Determine the (X, Y) coordinate at the center of the cell enclosing the given text.  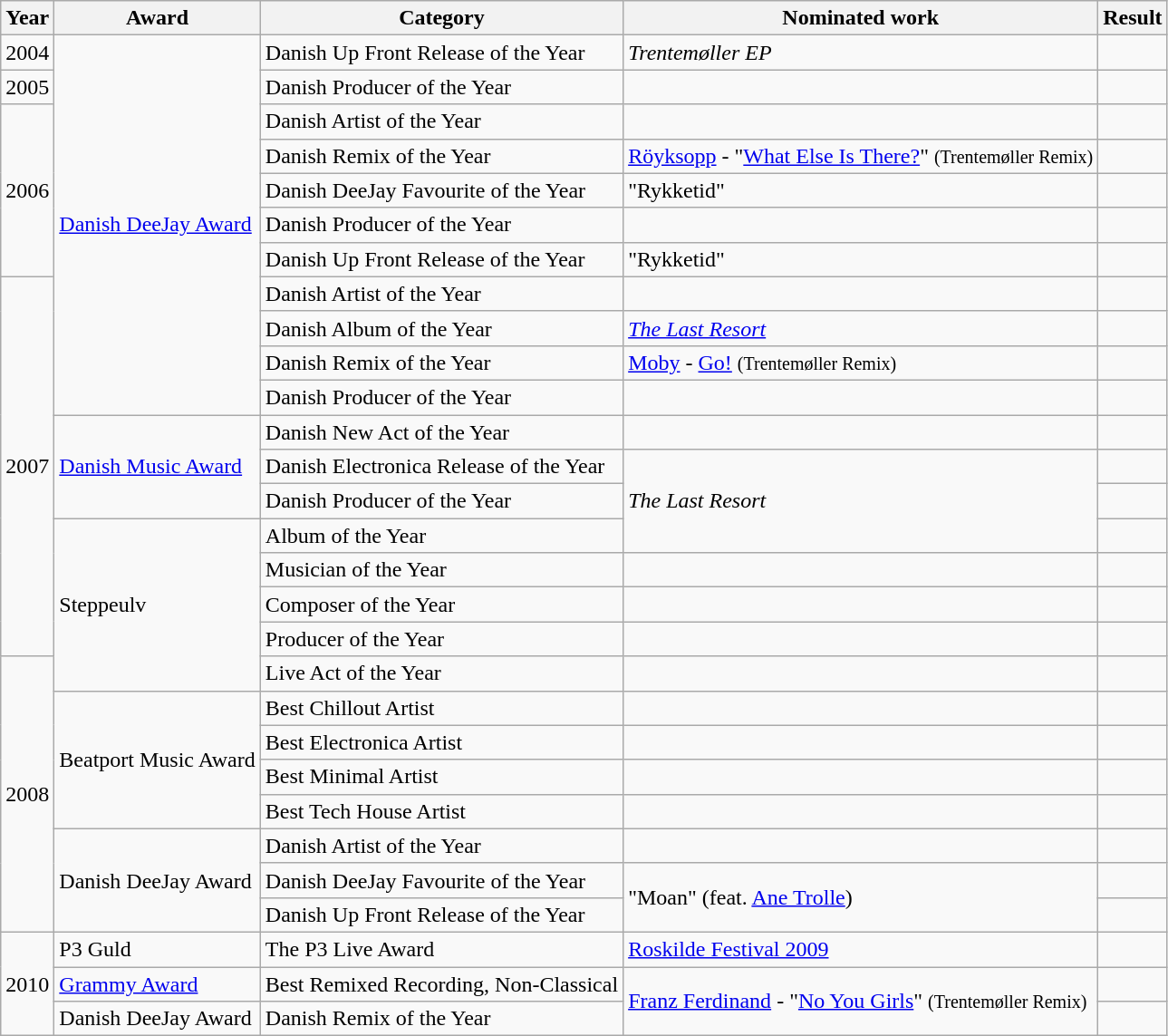
Danish New Act of the Year (441, 432)
Best Chillout Artist (441, 708)
Franz Ferdinand - "No You Girls" (Trentemøller Remix) (861, 1001)
Grammy Award (158, 983)
P3 Guld (158, 949)
2004 (27, 53)
Moby - Go! (Trentemøller Remix) (861, 363)
2008 (27, 794)
Best Tech House Artist (441, 811)
Best Minimal Artist (441, 777)
Beatport Music Award (158, 760)
2005 (27, 87)
Result (1133, 18)
Live Act of the Year (441, 673)
Best Electronica Artist (441, 742)
Nominated work (861, 18)
The P3 Live Award (441, 949)
Danish Music Award (158, 467)
Category (441, 18)
Award (158, 18)
Steppeulv (158, 605)
Best Remixed Recording, Non-Classical (441, 983)
2006 (27, 190)
Danish Album of the Year (441, 328)
Musician of the Year (441, 570)
Album of the Year (441, 536)
Year (27, 18)
Composer of the Year (441, 605)
Producer of the Year (441, 639)
Roskilde Festival 2009 (861, 949)
Röyksopp - "What Else Is There?" (Trentemøller Remix) (861, 156)
Trentemøller EP (861, 53)
2007 (27, 466)
2010 (27, 983)
"Moan" (feat. Ane Trolle) (861, 897)
Danish Electronica Release of the Year (441, 467)
